Search for the cell housing the specified text and yield its [x, y] center coordinate. 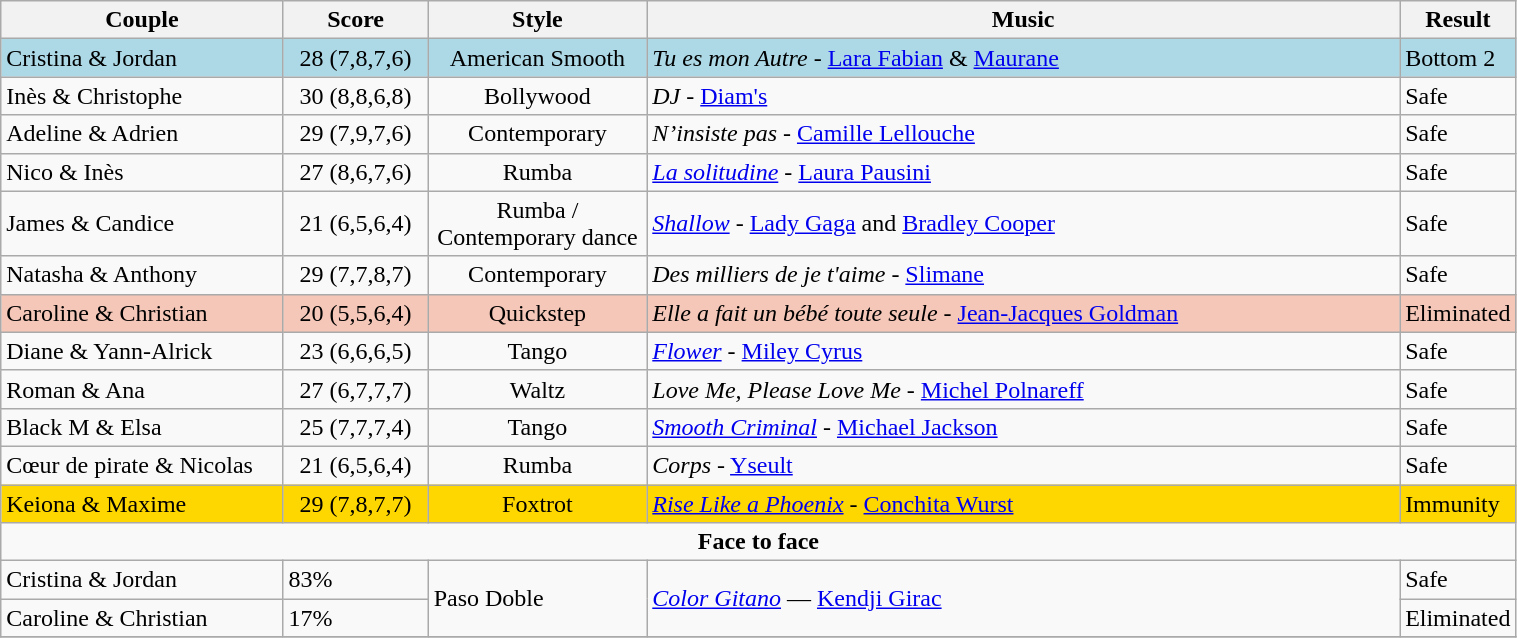
Natasha & Anthony [142, 275]
American Smooth [538, 58]
Shallow - Lady Gaga and Bradley Cooper [1024, 224]
Bottom 2 [1458, 58]
23 (6,6,6,5) [356, 351]
29 (7,7,8,7) [356, 275]
Rumba / Contemporary dance [538, 224]
Style [538, 20]
Immunity [1458, 503]
Tu es mon Autre - Lara Fabian & Maurane [1024, 58]
Color Gitano — Kendji Girac [1024, 599]
N’insiste pas - Camille Lellouche [1024, 134]
27 (6,7,7,7) [356, 389]
Diane & Yann-Alrick [142, 351]
Love Me, Please Love Me - Michel Polnareff [1024, 389]
30 (8,8,6,8) [356, 96]
27 (8,6,7,6) [356, 172]
DJ - Diam's [1024, 96]
Flower - Miley Cyrus [1024, 351]
Foxtrot [538, 503]
Nico & Inès [142, 172]
Black M & Elsa [142, 427]
Cœur de pirate & Nicolas [142, 465]
29 (7,8,7,7) [356, 503]
Music [1024, 20]
83% [356, 580]
James & Candice [142, 224]
Inès & Christophe [142, 96]
La solitudine - Laura Pausini [1024, 172]
Face to face [758, 542]
Bollywood [538, 96]
Result [1458, 20]
Quickstep [538, 313]
Adeline & Adrien [142, 134]
17% [356, 618]
Elle a fait un bébé toute seule - Jean-Jacques Goldman [1024, 313]
Keiona & Maxime [142, 503]
Score [356, 20]
Waltz [538, 389]
Paso Doble [538, 599]
25 (7,7,7,4) [356, 427]
Smooth Criminal - Michael Jackson [1024, 427]
Roman & Ana [142, 389]
29 (7,9,7,6) [356, 134]
Rise Like a Phoenix - Conchita Wurst [1024, 503]
20 (5,5,6,4) [356, 313]
Des milliers de je t'aime - Slimane [1024, 275]
Corps - Yseult [1024, 465]
Couple [142, 20]
28 (7,8,7,6) [356, 58]
